Return (X, Y) of the center of cell containing provided text 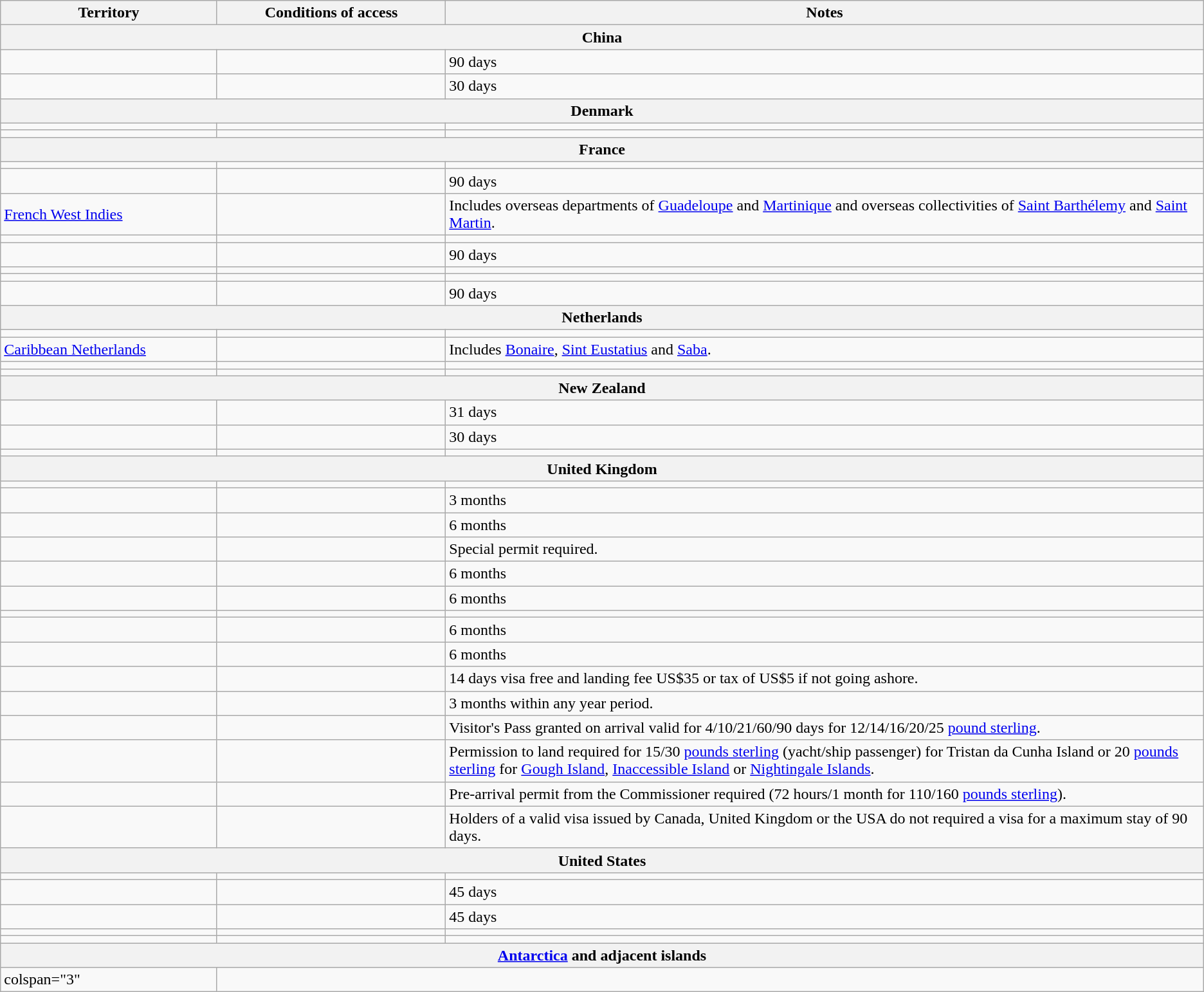
French West Indies (109, 214)
United States (602, 860)
14 days visa free and landing fee US$35 or tax of US$5 if not going ashore. (825, 679)
New Zealand (602, 388)
France (602, 149)
31 days (825, 412)
3 months (825, 500)
Special permit required. (825, 549)
Netherlands (602, 318)
Includes Bonaire, Sint Eustatius and Saba. (825, 349)
Notes (825, 13)
Holders of a valid visa issued by Canada, United Kingdom or the USA do not required a visa for a maximum stay of 90 days. (825, 827)
3 months within any year period. (825, 703)
Antarctica and adjacent islands (602, 955)
China (602, 37)
Caribbean Netherlands (109, 349)
Pre-arrival permit from the Commissioner required (72 hours/1 month for 110/160 pounds sterling). (825, 794)
Denmark (602, 111)
Conditions of access (331, 13)
Includes overseas departments of Guadeloupe and Martinique and overseas collectivities of Saint Barthélemy and Saint Martin. (825, 214)
Territory (109, 13)
colspan="3" (109, 980)
United Kingdom (602, 468)
Visitor's Pass granted on arrival valid for 4/10/21/60/90 days for 12/14/16/20/25 pound sterling. (825, 728)
